Extract the [x, y] coordinate from the center of the cell holding the provided text.  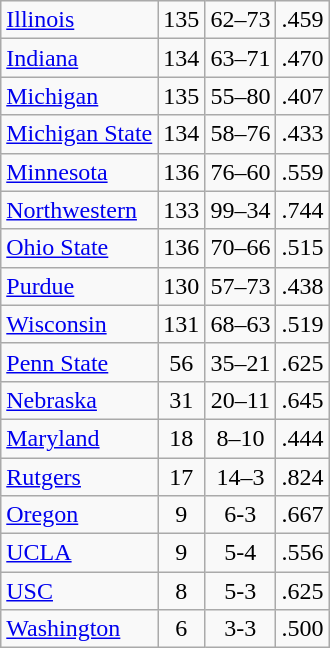
.444 [302, 438]
Illinois [80, 20]
6-3 [240, 515]
Northwestern [80, 210]
.470 [302, 58]
.500 [302, 629]
Wisconsin [80, 324]
5-3 [240, 591]
Michigan [80, 96]
63–71 [240, 58]
5-4 [240, 553]
Maryland [80, 438]
35–21 [240, 362]
31 [182, 400]
58–76 [240, 134]
131 [182, 324]
.515 [302, 248]
.438 [302, 286]
.744 [302, 210]
20–11 [240, 400]
68–63 [240, 324]
18 [182, 438]
Ohio State [80, 248]
.407 [302, 96]
USC [80, 591]
.519 [302, 324]
55–80 [240, 96]
Nebraska [80, 400]
76–60 [240, 172]
Minnesota [80, 172]
8–10 [240, 438]
Oregon [80, 515]
130 [182, 286]
Michigan State [80, 134]
Indiana [80, 58]
.459 [302, 20]
UCLA [80, 553]
.433 [302, 134]
Purdue [80, 286]
Penn State [80, 362]
62–73 [240, 20]
57–73 [240, 286]
.559 [302, 172]
.556 [302, 553]
6 [182, 629]
17 [182, 477]
.667 [302, 515]
Rutgers [80, 477]
56 [182, 362]
70–66 [240, 248]
99–34 [240, 210]
.645 [302, 400]
Washington [80, 629]
3-3 [240, 629]
14–3 [240, 477]
.824 [302, 477]
8 [182, 591]
133 [182, 210]
